Search for the cell housing the specified text and yield its (X, Y) center coordinate. 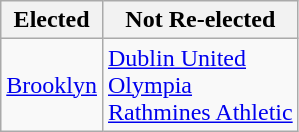
Elected (52, 20)
Not Re-elected (200, 20)
Dublin UnitedOlympiaRathmines Athletic (200, 85)
Brooklyn (52, 85)
